Provide the (X, Y) coordinate of the cell's center where the given text is located.  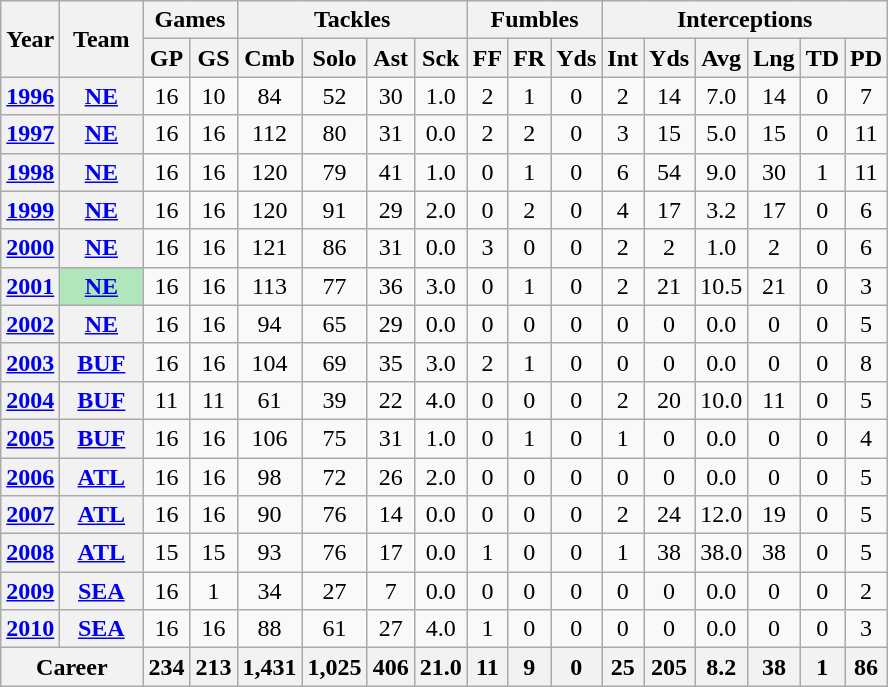
12.0 (722, 515)
25 (623, 667)
80 (334, 134)
77 (334, 286)
2008 (30, 553)
104 (270, 362)
Interceptions (745, 20)
38.0 (722, 553)
GS (214, 58)
205 (670, 667)
10.5 (722, 286)
10 (214, 96)
9.0 (722, 172)
2007 (30, 515)
2004 (30, 400)
FF (487, 58)
9 (530, 667)
19 (774, 515)
5.0 (722, 134)
1,025 (334, 667)
2006 (30, 477)
98 (270, 477)
39 (334, 400)
72 (334, 477)
Career (72, 667)
54 (670, 172)
1999 (30, 210)
Cmb (270, 58)
1998 (30, 172)
112 (270, 134)
1,431 (270, 667)
106 (270, 438)
8 (866, 362)
Games (190, 20)
36 (390, 286)
24 (670, 515)
GP (166, 58)
2002 (30, 324)
2003 (30, 362)
7.0 (722, 96)
84 (270, 96)
Int (623, 58)
2000 (30, 248)
Team (102, 39)
69 (334, 362)
121 (270, 248)
35 (390, 362)
Solo (334, 58)
Lng (774, 58)
94 (270, 324)
22 (390, 400)
113 (270, 286)
79 (334, 172)
65 (334, 324)
52 (334, 96)
Avg (722, 58)
1997 (30, 134)
FR (530, 58)
234 (166, 667)
34 (270, 591)
2005 (30, 438)
88 (270, 629)
Tackles (352, 20)
213 (214, 667)
10.0 (722, 400)
1996 (30, 96)
Sck (440, 58)
2009 (30, 591)
91 (334, 210)
3.2 (722, 210)
90 (270, 515)
Year (30, 39)
Ast (390, 58)
2010 (30, 629)
21.0 (440, 667)
75 (334, 438)
26 (390, 477)
PD (866, 58)
Fumbles (534, 20)
TD (822, 58)
8.2 (722, 667)
2001 (30, 286)
20 (670, 400)
41 (390, 172)
93 (270, 553)
406 (390, 667)
